For the text-containing cell, return its midpoint in [x, y] coordinate format. 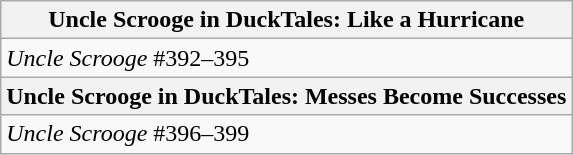
Uncle Scrooge in DuckTales: Messes Become Successes [286, 96]
Uncle Scrooge #392–395 [286, 58]
Uncle Scrooge #396–399 [286, 134]
Uncle Scrooge in DuckTales: Like a Hurricane [286, 20]
